For the text-containing cell, return its midpoint in (x, y) coordinate format. 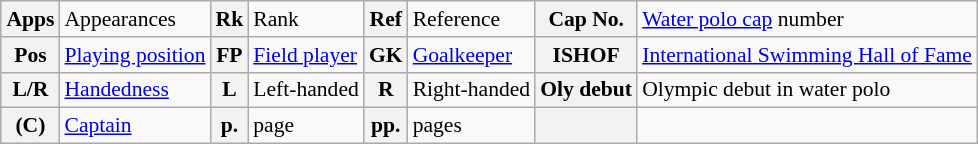
Water polo cap number (807, 19)
GK (386, 55)
International Swimming Hall of Fame (807, 55)
Playing position (134, 55)
FP (230, 55)
Ref (386, 19)
Left-handed (306, 90)
Field player (306, 55)
R (386, 90)
ISHOF (586, 55)
pp. (386, 126)
(C) (30, 126)
Handedness (134, 90)
page (306, 126)
Reference (472, 19)
pages (472, 126)
Captain (134, 126)
Oly debut (586, 90)
Pos (30, 55)
p. (230, 126)
Rank (306, 19)
Olympic debut in water polo (807, 90)
Goalkeeper (472, 55)
L (230, 90)
Right-handed (472, 90)
Cap No. (586, 19)
Appearances (134, 19)
L/R (30, 90)
Rk (230, 19)
Apps (30, 19)
